For the text-containing cell, return its midpoint in (x, y) coordinate format. 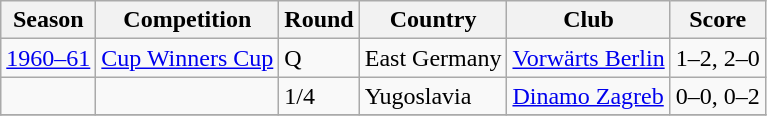
Season (48, 20)
Q (319, 58)
Competition (188, 20)
Round (319, 20)
Club (588, 20)
Cup Winners Cup (188, 58)
East Germany (433, 58)
1–2, 2–0 (718, 58)
Vorwärts Berlin (588, 58)
1/4 (319, 96)
Country (433, 20)
Score (718, 20)
Dinamo Zagreb (588, 96)
1960–61 (48, 58)
Yugoslavia (433, 96)
0–0, 0–2 (718, 96)
